Capture the cell that displays the provided text and extract its (x, y) central coordinate. 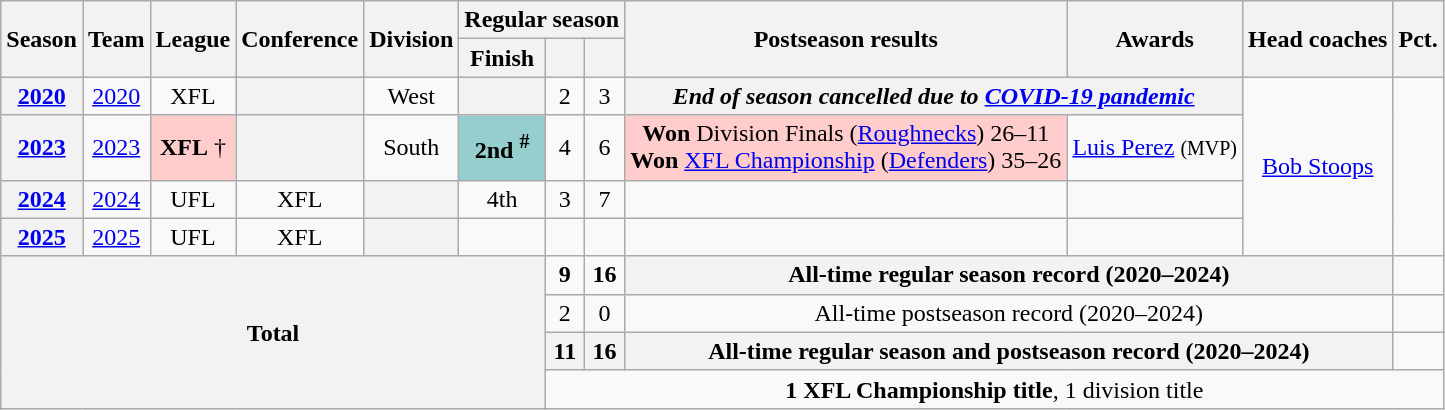
Pct. (1418, 39)
Division (412, 39)
Regular season (542, 20)
1 XFL Championship title, 1 division title (994, 389)
2nd # (502, 148)
Head coaches (1318, 39)
11 (564, 351)
7 (604, 199)
End of season cancelled due to COVID-19 pandemic (934, 96)
Won Division Finals (Roughnecks) 26–11Won XFL Championship (Defenders) 35–26 (846, 148)
9 (564, 275)
XFL † (193, 148)
4 (564, 148)
4th (502, 199)
All-time regular season record (2020–2024) (1009, 275)
Conference (300, 39)
League (193, 39)
West (412, 96)
Team (116, 39)
6 (604, 148)
0 (604, 313)
Season (42, 39)
Luis Perez (MVP) (1155, 148)
Postseason results (846, 39)
All-time postseason record (2020–2024) (1009, 313)
South (412, 148)
Bob Stoops (1318, 166)
Total (274, 332)
All-time regular season and postseason record (2020–2024) (1009, 351)
Finish (502, 58)
Awards (1155, 39)
